Identify which cell holds the provided text, then report its [x, y] central coordinate. 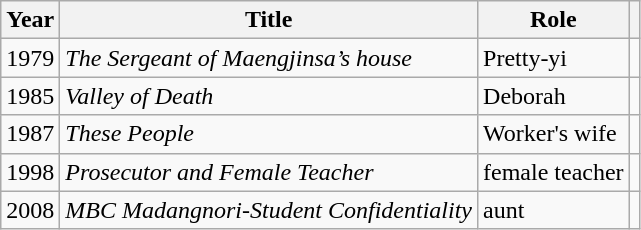
1987 [30, 134]
Valley of Death [269, 96]
female teacher [554, 172]
Title [269, 20]
aunt [554, 210]
2008 [30, 210]
The Sergeant of Maengjinsa’s house [269, 58]
1979 [30, 58]
1998 [30, 172]
These People [269, 134]
Pretty-yi [554, 58]
Year [30, 20]
Worker's wife [554, 134]
Role [554, 20]
1985 [30, 96]
MBC Madangnori-Student Confidentiality [269, 210]
Deborah [554, 96]
Prosecutor and Female Teacher [269, 172]
